Detect which cell encompasses the target text, then output its [x, y] center coordinate. 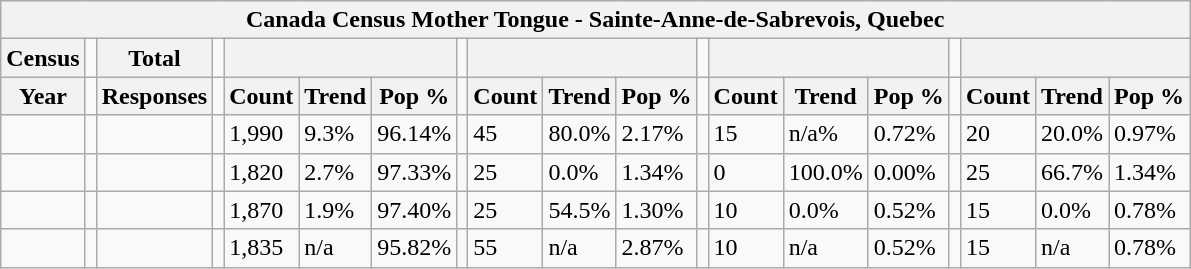
1,870 [262, 210]
96.14% [414, 134]
80.0% [580, 134]
2.7% [336, 172]
45 [506, 134]
54.5% [580, 210]
0.97% [1148, 134]
9.3% [336, 134]
1,990 [262, 134]
1.30% [656, 210]
Canada Census Mother Tongue - Sainte-Anne-de-Sabrevois, Quebec [596, 20]
1,835 [262, 248]
0.00% [908, 172]
Year [43, 96]
Responses [154, 96]
66.7% [1072, 172]
1,820 [262, 172]
0.72% [908, 134]
20 [998, 134]
2.17% [656, 134]
55 [506, 248]
97.40% [414, 210]
20.0% [1072, 134]
1.9% [336, 210]
0 [746, 172]
95.82% [414, 248]
n/a% [826, 134]
97.33% [414, 172]
Census [43, 58]
Total [154, 58]
2.87% [656, 248]
100.0% [826, 172]
